Return [x, y] of the center of cell containing provided text 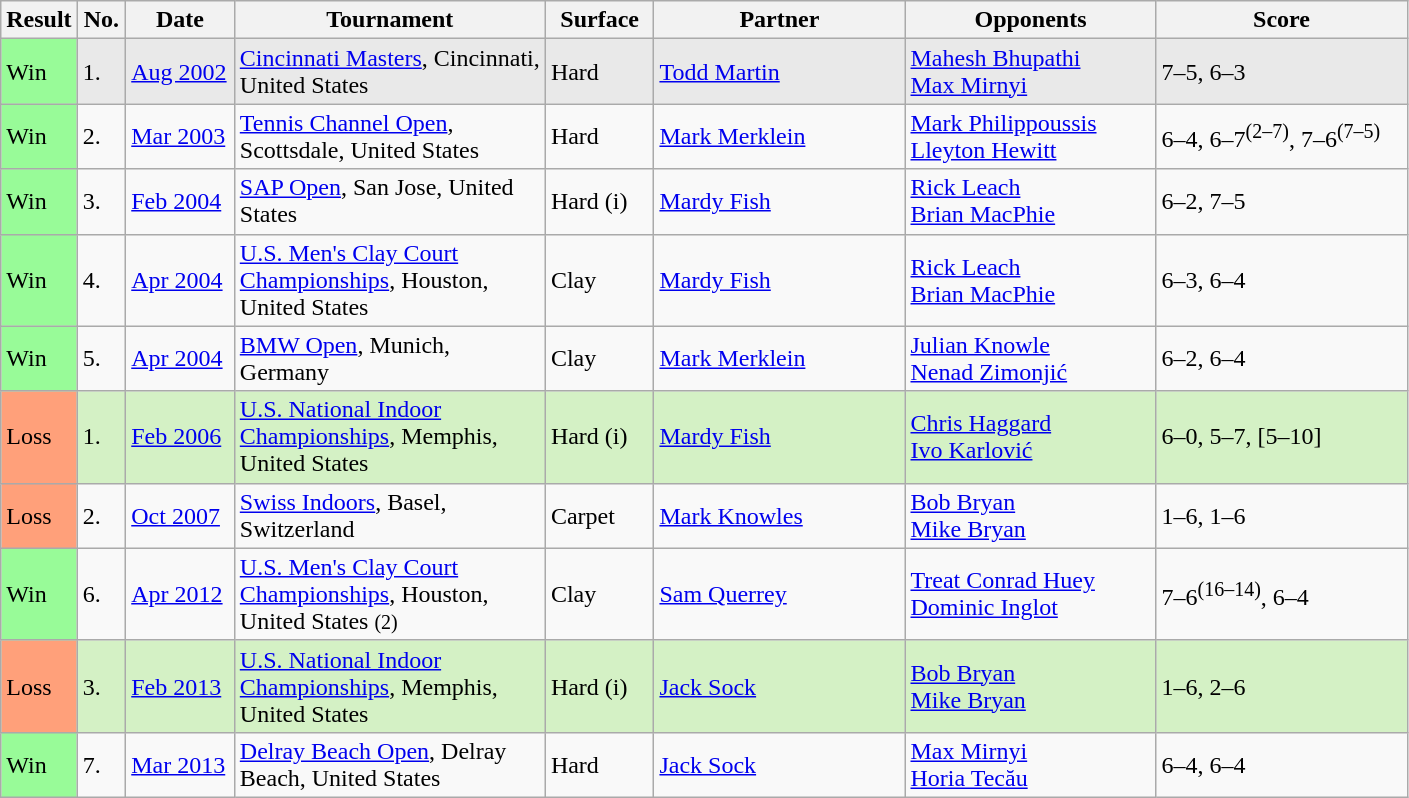
Sam Querrey [780, 594]
Feb 2006 [180, 437]
Result [39, 20]
Mar 2013 [180, 764]
Cincinnati Masters, Cincinnati, United States [390, 72]
Oct 2007 [180, 516]
Julian Knowle Nenad Zimonjić [1030, 358]
Max Mirnyi Horia Tecău [1030, 764]
No. [102, 20]
6–0, 5–7, [5–10] [1282, 437]
6–4, 6–4 [1282, 764]
Chris Haggard Ivo Karlović [1030, 437]
BMW Open, Munich, Germany [390, 358]
1–6, 2–6 [1282, 686]
Mark Philippoussis Lleyton Hewitt [1030, 136]
SAP Open, San Jose, United States [390, 202]
Opponents [1030, 20]
6–2, 6–4 [1282, 358]
Mahesh Bhupathi Max Mirnyi [1030, 72]
Feb 2004 [180, 202]
7. [102, 764]
Apr 2012 [180, 594]
6–3, 6–4 [1282, 280]
1–6, 1–6 [1282, 516]
Partner [780, 20]
Feb 2013 [180, 686]
Tennis Channel Open, Scottsdale, United States [390, 136]
7–6(16–14), 6–4 [1282, 594]
Mar 2003 [180, 136]
Todd Martin [780, 72]
Treat Conrad Huey Dominic Inglot [1030, 594]
Score [1282, 20]
Carpet [600, 516]
7–5, 6–3 [1282, 72]
6–2, 7–5 [1282, 202]
Surface [600, 20]
5. [102, 358]
Aug 2002 [180, 72]
Swiss Indoors, Basel, Switzerland [390, 516]
Delray Beach Open, Delray Beach, United States [390, 764]
Date [180, 20]
Mark Knowles [780, 516]
U.S. Men's Clay Court Championships, Houston, United States (2) [390, 594]
Tournament [390, 20]
6. [102, 594]
U.S. Men's Clay Court Championships, Houston, United States [390, 280]
6–4, 6–7(2–7), 7–6(7–5) [1282, 136]
4. [102, 280]
